Locate the cell with the specified text and output its [x, y] center coordinate. 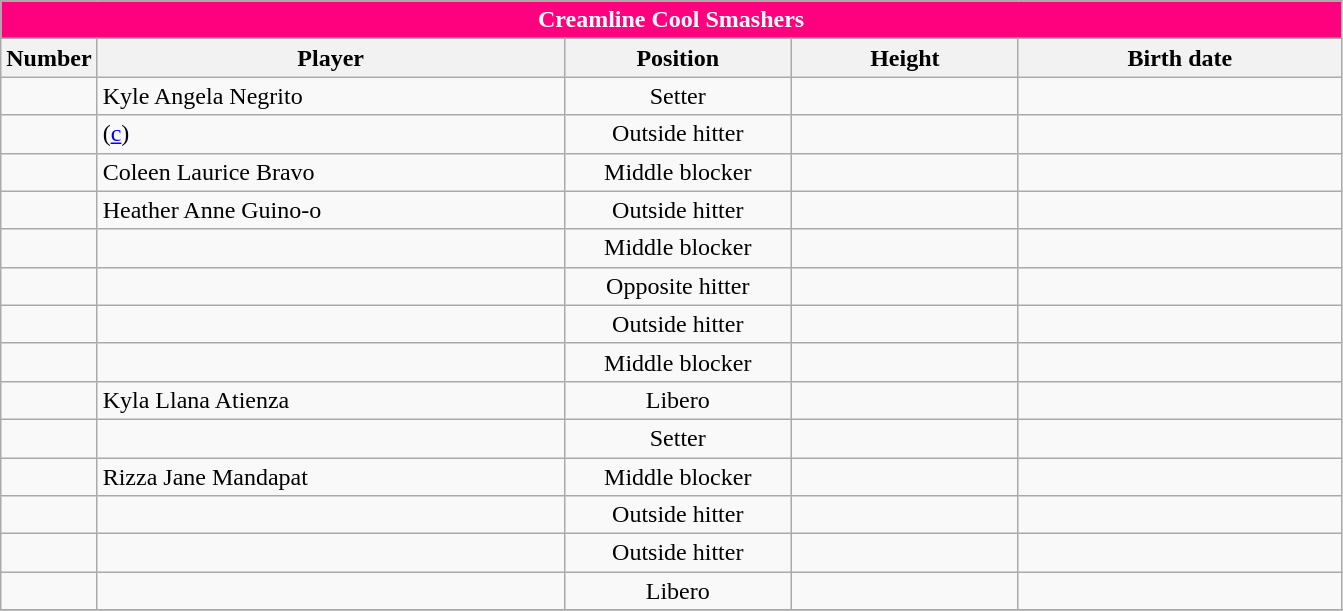
(c) [330, 134]
Opposite hitter [678, 286]
Number [49, 58]
Height [904, 58]
Kyle Angela Negrito [330, 96]
Creamline Cool Smashers [672, 20]
Rizza Jane Mandapat [330, 477]
Heather Anne Guino-o [330, 210]
Player [330, 58]
Coleen Laurice Bravo [330, 172]
Position [678, 58]
Birth date [1180, 58]
Kyla Llana Atienza [330, 400]
